For the text-containing cell, return its midpoint in (x, y) coordinate format. 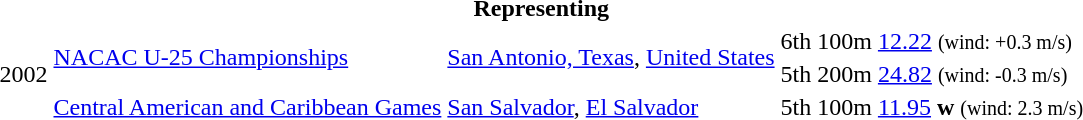
6th (796, 41)
200m (845, 74)
NACAC U-25 Championships (248, 58)
San Antonio, Texas, United States (611, 58)
5th (796, 74)
100m (845, 41)
